Output the [X, Y] coordinate of the center of the cell containing the given text.  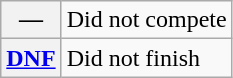
Did not finish [146, 58]
Did not compete [146, 20]
— [31, 20]
DNF [31, 58]
